Extract the (X, Y) coordinate from the center of the cell holding the provided text.  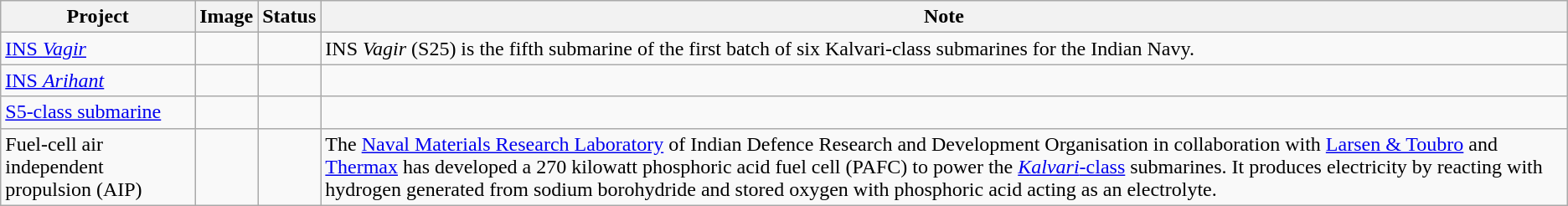
INS Vagir (S25) is the fifth submarine of the first batch of six Kalvari-class submarines for the Indian Navy. (944, 49)
Status (290, 17)
S5-class submarine (98, 112)
Image (226, 17)
Note (944, 17)
INS Vagir (98, 49)
Fuel-cell air independent propulsion (AIP) (98, 167)
Project (98, 17)
INS Arihant (98, 80)
